Locate the cell with the specified text and output its (X, Y) center coordinate. 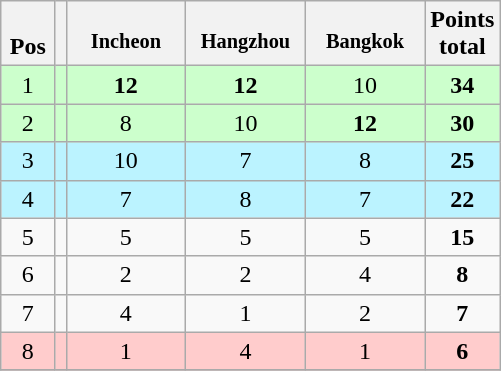
25 (462, 161)
Pointstotal (462, 34)
22 (462, 199)
Pos (28, 34)
Hangzhou (246, 34)
Bangkok (365, 34)
30 (462, 123)
34 (462, 85)
15 (462, 237)
Incheon (126, 34)
3 (28, 161)
